Return the [x, y] coordinate for the center point of the cell that contains the specified text.  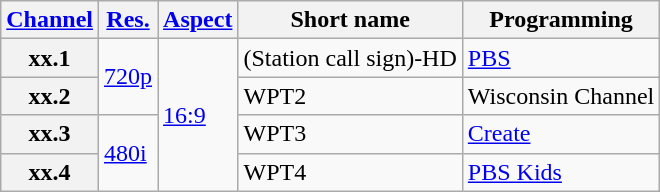
16:9 [198, 115]
xx.3 [50, 134]
Wisconsin Channel [560, 96]
Aspect [198, 20]
WPT3 [350, 134]
Res. [128, 20]
480i [128, 153]
Programming [560, 20]
Create [560, 134]
WPT2 [350, 96]
xx.1 [50, 58]
PBS [560, 58]
Short name [350, 20]
(Station call sign)-HD [350, 58]
WPT4 [350, 172]
PBS Kids [560, 172]
xx.4 [50, 172]
Channel [50, 20]
xx.2 [50, 96]
720p [128, 77]
